Determine the [x, y] coordinate at the center of the cell enclosing the given text.  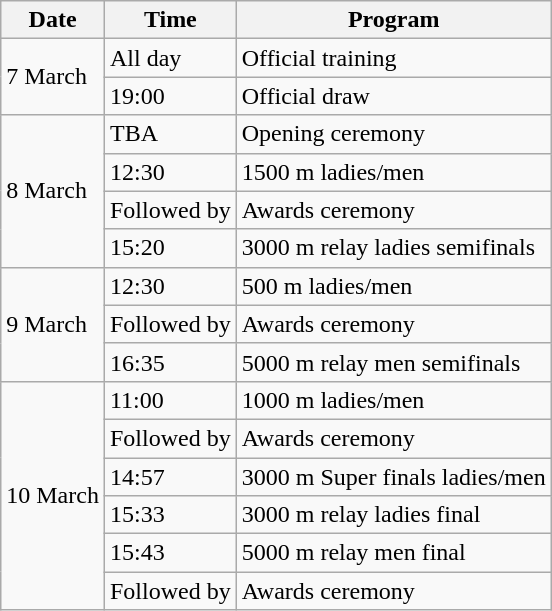
9 March [53, 324]
15:20 [170, 248]
7 March [53, 77]
Program [394, 20]
TBA [170, 134]
1000 m ladies/men [394, 400]
14:57 [170, 477]
5000 m relay men final [394, 553]
Opening ceremony [394, 134]
Time [170, 20]
3000 m Super finals ladies/men [394, 477]
1500 m ladies/men [394, 172]
Date [53, 20]
All day [170, 58]
500 m ladies/men [394, 286]
Official training [394, 58]
15:33 [170, 515]
5000 m relay men semifinals [394, 362]
3000 m relay ladies final [394, 515]
16:35 [170, 362]
15:43 [170, 553]
19:00 [170, 96]
Official draw [394, 96]
3000 m relay ladies semifinals [394, 248]
11:00 [170, 400]
10 March [53, 495]
8 March [53, 191]
